Capture the cell that displays the provided text and extract its (X, Y) central coordinate. 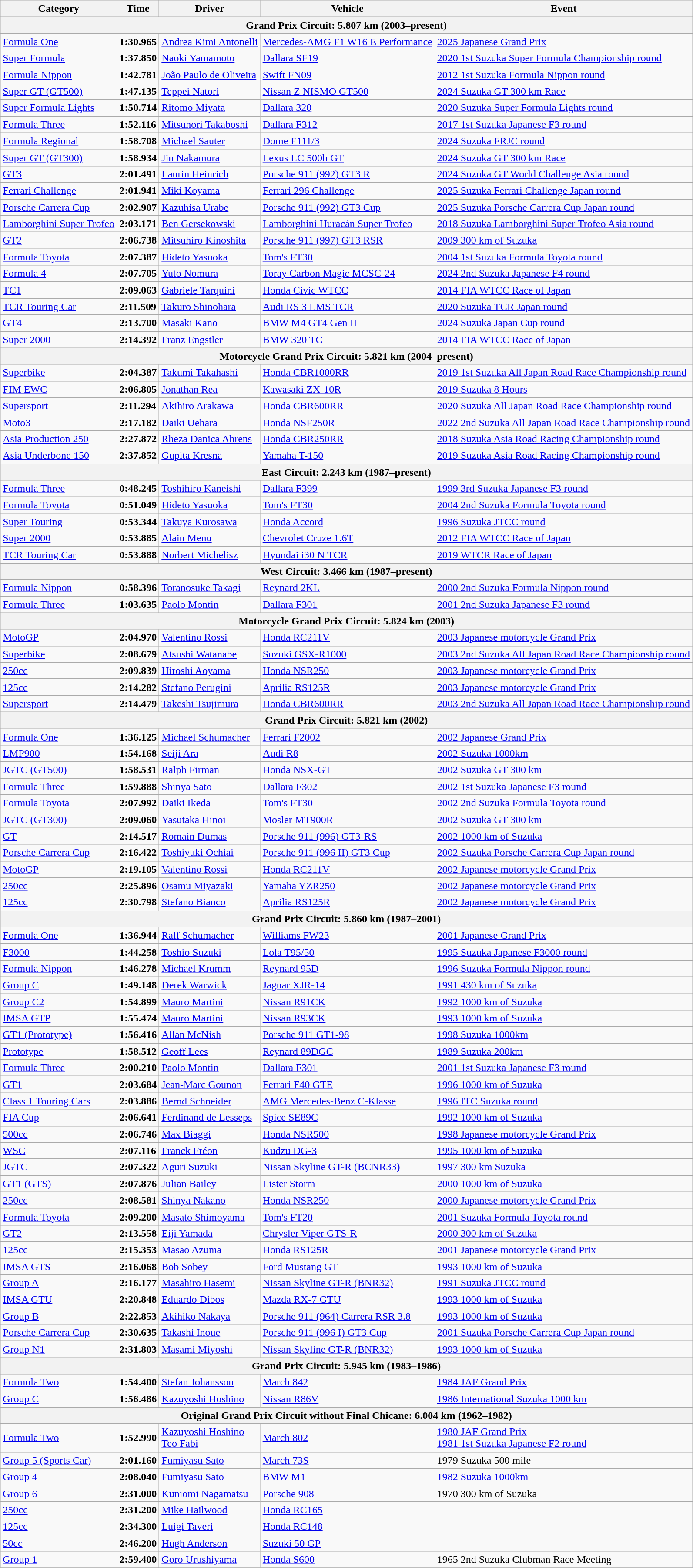
Jonathan Rea (210, 389)
1996 1000 km of Suzuka (563, 1084)
1:58.934 (138, 157)
Porsche 911 (992) GT3 R (347, 174)
2:01.941 (138, 190)
1:42.781 (138, 75)
Michael Krumm (210, 968)
2:16.177 (138, 1283)
Suzuki 50 GP (347, 1543)
GT1 (59, 1084)
2022 2nd Suzuka All Japan Road Race Championship round (563, 422)
2:09.063 (138, 290)
Chevrolet Cruze 1.6T (347, 538)
Category (59, 9)
2004 1st Suzuka Formula Toyota round (563, 257)
2002 Suzuka Porsche Carrera Cup Japan round (563, 853)
2000 300 km of Suzuka (563, 1233)
2002 Suzuka 1000km (563, 754)
2:14.479 (138, 704)
Allan McNish (210, 1035)
Reynard 2KL (347, 588)
Tom's FT20 (347, 1217)
2:37.852 (138, 455)
Grand Prix Circuit: 5.860 km (1987–2001) (346, 919)
Kazuhisa Urabe (210, 207)
2018 Suzuka Lamborghini Super Trofeo Asia round (563, 224)
Super GT (GT300) (59, 157)
Asia Production 250 (59, 439)
Ferrari 296 Challenge (347, 190)
1:36.944 (138, 935)
TC1 (59, 290)
Mercedes-AMG F1 W16 E Performance (347, 42)
Porsche 911 (996 II) GT3 Cup (347, 853)
Super Formula (59, 58)
Audi RS 3 LMS TCR (347, 307)
Masaki Kano (210, 323)
Formula Regional (59, 141)
Group N1 (59, 1349)
1:56.486 (138, 1399)
Stefan Johansson (210, 1382)
1970 300 km of Suzuka (563, 1493)
Derek Warwick (210, 985)
2019 1st Suzuka All Japan Road Race Championship round (563, 373)
Atsushi Watanabe (210, 654)
Nissan R86V (347, 1399)
Takuya Kurosawa (210, 522)
Bernd Schneider (210, 1101)
Formula 4 (59, 274)
Romain Dumas (210, 836)
Franz Engstler (210, 340)
West Circuit: 3.466 km (1987–present) (346, 571)
1:52.990 (138, 1438)
Grand Prix Circuit: 5.945 km (1983–1986) (346, 1366)
2:16.422 (138, 853)
Masahiro Hasemi (210, 1283)
0:53.885 (138, 538)
1980 JAF Grand Prix1981 1st Suzuka Japanese F2 round (563, 1438)
Porsche 911 (992) GT3 Cup (347, 207)
2:08.679 (138, 654)
Geoff Lees (210, 1051)
Lister Storm (347, 1184)
1:50.714 (138, 108)
2:13.700 (138, 323)
Akihiko Nakaya (210, 1316)
Honda NSX-GT (347, 770)
Motorcycle Grand Prix Circuit: 5.824 km (2003) (346, 621)
2:08.581 (138, 1200)
Luigi Taveri (210, 1526)
BMW 320 TC (347, 340)
Nissan R91CK (347, 1001)
Masao Azuma (210, 1250)
Group B (59, 1316)
BMW M1 (347, 1477)
2001 Suzuka Formula Toyota round (563, 1217)
2:03.171 (138, 224)
Masato Shimoyama (210, 1217)
1:03.635 (138, 604)
Andrea Kimi Antonelli (210, 42)
Motorcycle Grand Prix Circuit: 5.821 km (2004–present) (346, 356)
1965 2nd Suzuka Clubman Race Meeting (563, 1560)
Yuto Nomura (210, 274)
Moto3 (59, 422)
50cc (59, 1543)
0:53.888 (138, 555)
GT3 (59, 174)
2024 Suzuka FRJC round (563, 141)
Aguri Suzuki (210, 1167)
Reynard 95D (347, 968)
Bob Sobey (210, 1267)
Yamaha T-150 (347, 455)
March 802 (347, 1438)
Suzuki GSX-R1000 (347, 654)
1999 3rd Suzuka Japanese F3 round (563, 489)
2:06.746 (138, 1134)
1:47.135 (138, 91)
Nissan Z NISMO GT500 (347, 91)
2:06.738 (138, 240)
2:03.886 (138, 1101)
Kazuyoshi Hoshino (210, 1399)
2025 Suzuka Porsche Carrera Cup Japan round (563, 207)
Porsche 911 (996) GT3-RS (347, 836)
Seiji Ara (210, 754)
Yasutaka Hinoi (210, 820)
Ferrari F2002 (347, 737)
2000 1000 km of Suzuka (563, 1184)
Julian Bailey (210, 1184)
2:01.491 (138, 174)
2:17.182 (138, 422)
Group 6 (59, 1493)
2004 2nd Suzuka Formula Toyota round (563, 505)
1:54.168 (138, 754)
1:58.708 (138, 141)
2002 1000 km of Suzuka (563, 836)
2020 Suzuka All Japan Road Race Championship round (563, 406)
Hyundai i30 N TCR (347, 555)
Takumi Takahashi (210, 373)
João Paulo de Oliveira (210, 75)
2018 Suzuka Asia Road Racing Championship round (563, 439)
Ferdinand de Lesseps (210, 1118)
East Circuit: 2.243 km (1987–present) (346, 472)
Nissan R93CK (347, 1018)
Dome F111/3 (347, 141)
Michael Sauter (210, 141)
1998 Suzuka 1000km (563, 1035)
Honda NSF250R (347, 422)
Honda Civic WTCC (347, 290)
Eiji Yamada (210, 1233)
2:20.848 (138, 1300)
Chrysler Viper GTS-R (347, 1233)
2:30.635 (138, 1333)
Osamu Miyazaki (210, 886)
1:54.400 (138, 1382)
Honda RC165 (347, 1510)
Time (138, 9)
Goro Urushiyama (210, 1560)
Jaguar XJR-14 (347, 985)
Alain Menu (210, 538)
1997 300 km Suzuka (563, 1167)
2001 Suzuka Porsche Carrera Cup Japan round (563, 1333)
Takashi Inoue (210, 1333)
2001 2nd Suzuka Japanese F3 round (563, 604)
Vehicle (347, 9)
1:49.148 (138, 985)
BMW M4 GT4 Gen II (347, 323)
2:31.200 (138, 1510)
Mike Hailwood (210, 1510)
0:48.245 (138, 489)
0:51.049 (138, 505)
F3000 (59, 952)
2:07.322 (138, 1167)
2:07.705 (138, 274)
2000 2nd Suzuka Formula Nippon round (563, 588)
2:07.116 (138, 1151)
2019 WTCR Race of Japan (563, 555)
IMSA GTU (59, 1300)
March 842 (347, 1382)
Porsche 911 (997) GT3 RSR (347, 240)
2000 Japanese motorcycle Grand Prix (563, 1200)
2:31.803 (138, 1349)
2:08.040 (138, 1477)
Akihiro Arakawa (210, 406)
Daiki Uehara (210, 422)
2020 Suzuka TCR Japan round (563, 307)
2019 Suzuka 8 Hours (563, 389)
Teppei Natori (210, 91)
2025 Japanese Grand Prix (563, 42)
2:01.160 (138, 1460)
2:14.517 (138, 836)
1:59.888 (138, 787)
Dallara F302 (347, 787)
Honda NSR500 (347, 1134)
JGTC (59, 1167)
2012 FIA WTCC Race of Japan (563, 538)
Eduardo Dibos (210, 1300)
Mitsunori Takaboshi (210, 124)
Lola T95/50 (347, 952)
Daiki Ikeda (210, 803)
2:06.805 (138, 389)
2025 Suzuka Ferrari Challenge Japan round (563, 190)
Event (563, 9)
1982 Suzuka 1000km (563, 1477)
2:19.105 (138, 869)
2:27.872 (138, 439)
1:44.258 (138, 952)
1996 Suzuka JTCC round (563, 522)
Lexus LC 500h GT (347, 157)
Kazuyoshi HoshinoTeo Fabi (210, 1438)
2002 Japanese Grand Prix (563, 737)
2024 Suzuka GT World Challenge Asia round (563, 174)
2:09.060 (138, 820)
Hiroshi Aoyama (210, 671)
GT1 (Prototype) (59, 1035)
2:31.000 (138, 1493)
LMP900 (59, 754)
GT (59, 836)
Honda S600 (347, 1560)
Kuniomi Nagamatsu (210, 1493)
2:16.068 (138, 1267)
2:30.798 (138, 902)
Gupita Kresna (210, 455)
Jean-Marc Gounon (210, 1084)
Toshihiro Kaneishi (210, 489)
Kudzu DG-3 (347, 1151)
2:14.282 (138, 687)
Toray Carbon Magic MCSC-24 (347, 274)
Honda Accord (347, 522)
2:25.896 (138, 886)
Ferrari F40 GTE (347, 1084)
Takeshi Tsujimura (210, 704)
1984 JAF Grand Prix (563, 1382)
Miki Koyama (210, 190)
2002 1st Suzuka Japanese F3 round (563, 787)
Masami Miyoshi (210, 1349)
1:58.512 (138, 1051)
Dallara 320 (347, 108)
1979 Suzuka 500 mile (563, 1460)
Naoki Yamamoto (210, 58)
2002 2nd Suzuka Formula Toyota round (563, 803)
0:58.396 (138, 588)
2001 Japanese Grand Prix (563, 935)
2:07.876 (138, 1184)
Super Touring (59, 522)
Stefano Perugini (210, 687)
2:34.300 (138, 1526)
2020 1st Suzuka Super Formula Championship round (563, 58)
Williams FW23 (347, 935)
Reynard 89DGC (347, 1051)
2:15.353 (138, 1250)
Honda CBR1000RR (347, 373)
2001 Japanese motorcycle Grand Prix (563, 1250)
Stefano Bianco (210, 902)
Group 1 (59, 1560)
GT4 (59, 323)
AMG Mercedes-Benz C-Klasse (347, 1101)
1991 430 km of Suzuka (563, 985)
1:55.474 (138, 1018)
Shinya Nakano (210, 1200)
2012 1st Suzuka Formula Nippon round (563, 75)
Grand Prix Circuit: 5.821 km (2002) (346, 720)
Porsche 911 GT1-98 (347, 1035)
Ritomo Miyata (210, 108)
Porsche 908 (347, 1493)
Hugh Anderson (210, 1543)
1:46.278 (138, 968)
1995 1000 km of Suzuka (563, 1151)
IMSA GTP (59, 1018)
2009 300 km of Suzuka (563, 240)
JGTC (GT500) (59, 770)
WSC (59, 1151)
Honda RS125R (347, 1250)
2:04.387 (138, 373)
Gabriele Tarquini (210, 290)
Toranosuke Takagi (210, 588)
1995 Suzuka Japanese F3000 round (563, 952)
Laurin Heinrich (210, 174)
2020 Suzuka Super Formula Lights round (563, 108)
Audi R8 (347, 754)
FIM EWC (59, 389)
Dallara F312 (347, 124)
Franck Fréon (210, 1151)
Dallara F399 (347, 489)
Mazda RX-7 GTU (347, 1300)
2:22.853 (138, 1316)
1996 Suzuka Formula Nippon round (563, 968)
Original Grand Prix Circuit without Final Chicane: 6.004 km (1962–1982) (346, 1415)
2019 Suzuka Asia Road Racing Championship round (563, 455)
Honda CBR250RR (347, 439)
2:11.294 (138, 406)
GT1 (GTS) (59, 1184)
1:56.416 (138, 1035)
Jin Nakamura (210, 157)
2:13.558 (138, 1233)
Ralph Firman (210, 770)
Porsche 911 (964) Carrera RSR 3.8 (347, 1316)
Nissan Skyline GT-R (BCNR33) (347, 1167)
2:11.509 (138, 307)
Group C2 (59, 1001)
Kawasaki ZX-10R (347, 389)
Grand Prix Circuit: 5.807 km (2003–present) (346, 25)
1996 ITC Suzuka round (563, 1101)
2017 1st Suzuka Japanese F3 round (563, 124)
1:30.965 (138, 42)
Norbert Michelisz (210, 555)
500cc (59, 1134)
2:14.392 (138, 340)
Lamborghini Super Trofeo (59, 224)
Super Formula Lights (59, 108)
2:07.992 (138, 803)
Prototype (59, 1051)
2001 1st Suzuka Japanese F3 round (563, 1068)
Ben Gersekowski (210, 224)
Group A (59, 1283)
2:46.200 (138, 1543)
March 73S (347, 1460)
Rheza Danica Ahrens (210, 439)
Group 5 (Sports Car) (59, 1460)
2024 2nd Suzuka Japanese F4 round (563, 274)
Toshiyuki Ochiai (210, 853)
Spice SE89C (347, 1118)
Super GT (GT500) (59, 91)
2:00.210 (138, 1068)
2:04.970 (138, 637)
Mosler MT900R (347, 820)
FIA Cup (59, 1118)
0:53.344 (138, 522)
Porsche 911 (996 I) GT3 Cup (347, 1333)
2:07.387 (138, 257)
1991 Suzuka JTCC round (563, 1283)
Mitsuhiro Kinoshita (210, 240)
IMSA GTS (59, 1267)
2:09.839 (138, 671)
2:59.400 (138, 1560)
1:37.850 (138, 58)
Michael Schumacher (210, 737)
Driver (210, 9)
2:09.200 (138, 1217)
Takuro Shinohara (210, 307)
1:58.531 (138, 770)
2024 Suzuka Japan Cup round (563, 323)
JGTC (GT300) (59, 820)
Lamborghini Huracán Super Trofeo (347, 224)
1:36.125 (138, 737)
1:54.899 (138, 1001)
Dallara SF19 (347, 58)
2:02.907 (138, 207)
Class 1 Touring Cars (59, 1101)
Max Biaggi (210, 1134)
Toshio Suzuki (210, 952)
1998 Japanese motorcycle Grand Prix (563, 1134)
1:52.116 (138, 124)
Yamaha YZR250 (347, 886)
Asia Underbone 150 (59, 455)
Ferrari Challenge (59, 190)
2:03.684 (138, 1084)
Ralf Schumacher (210, 935)
1986 International Suzuka 1000 km (563, 1399)
Honda RC148 (347, 1526)
Swift FN09 (347, 75)
2:06.641 (138, 1118)
Group 4 (59, 1477)
Ford Mustang GT (347, 1267)
Shinya Sato (210, 787)
1989 Suzuka 200km (563, 1051)
